Return (x, y) of the center of cell containing provided text 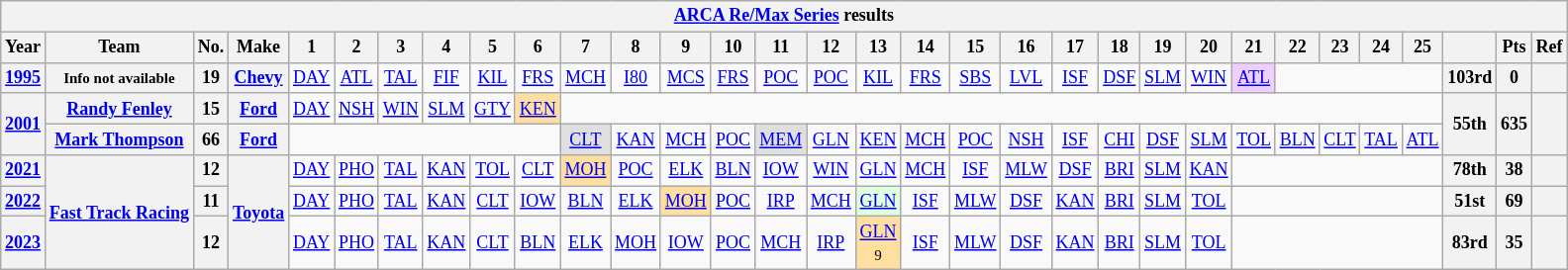
20 (1209, 47)
55th (1470, 124)
1 (312, 47)
0 (1515, 77)
14 (926, 47)
LVL (1026, 77)
18 (1120, 47)
83rd (1470, 243)
21 (1253, 47)
1995 (24, 77)
13 (878, 47)
635 (1515, 124)
Pts (1515, 47)
22 (1297, 47)
3 (400, 47)
35 (1515, 243)
Fast Track Racing (119, 213)
Chevy (259, 77)
51st (1470, 202)
2 (356, 47)
17 (1075, 47)
16 (1026, 47)
Ref (1549, 47)
MCS (685, 77)
23 (1340, 47)
CHI (1120, 138)
25 (1422, 47)
FIF (446, 77)
Make (259, 47)
2023 (24, 243)
MEM (781, 138)
Randy Fenley (119, 109)
2001 (24, 124)
103rd (1470, 77)
66 (210, 138)
GTY (493, 109)
I80 (636, 77)
7 (586, 47)
8 (636, 47)
Info not available (119, 77)
GLN9 (878, 243)
78th (1470, 170)
69 (1515, 202)
2022 (24, 202)
No. (210, 47)
2021 (24, 170)
9 (685, 47)
6 (538, 47)
SBS (976, 77)
24 (1381, 47)
4 (446, 47)
Mark Thompson (119, 138)
ARCA Re/Max Series results (784, 16)
10 (733, 47)
Toyota (259, 213)
5 (493, 47)
Year (24, 47)
38 (1515, 170)
Team (119, 47)
